Locate the cell with the specified text and output its (x, y) center coordinate. 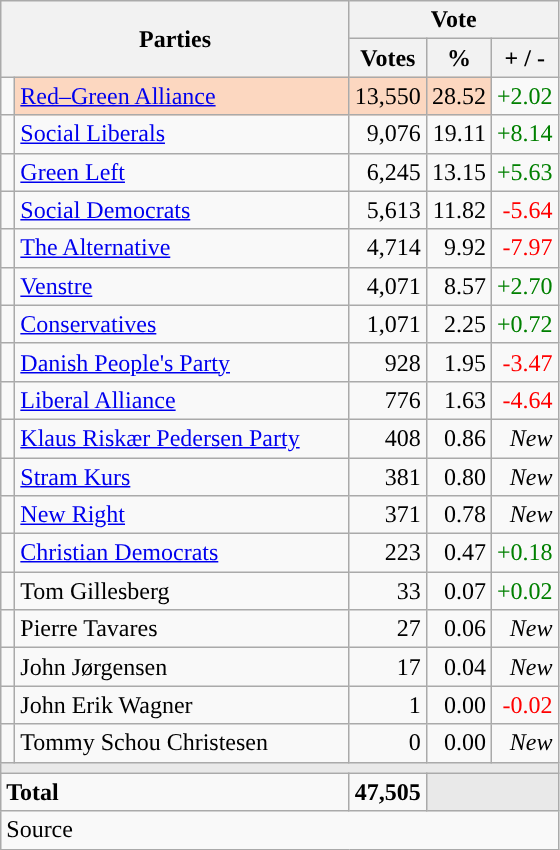
0.06 (458, 629)
John Jørgensen (182, 667)
-4.64 (524, 400)
776 (388, 400)
13,550 (388, 96)
Social Liberals (182, 134)
Liberal Alliance (182, 400)
+5.63 (524, 172)
Total (176, 792)
Tommy Schou Christesen (182, 743)
223 (388, 553)
+ / - (524, 58)
-3.47 (524, 362)
Stram Kurs (182, 477)
0.04 (458, 667)
Christian Democrats (182, 553)
Pierre Tavares (182, 629)
+0.18 (524, 553)
381 (388, 477)
27 (388, 629)
Klaus Riskær Pedersen Party (182, 438)
John Erik Wagner (182, 705)
371 (388, 515)
1 (388, 705)
Tom Gillesberg (182, 591)
Vote (454, 20)
2.25 (458, 324)
28.52 (458, 96)
New Right (182, 515)
0.86 (458, 438)
17 (388, 667)
Social Democrats (182, 210)
4,071 (388, 286)
9.92 (458, 248)
47,505 (388, 792)
1.63 (458, 400)
11.82 (458, 210)
Source (280, 830)
408 (388, 438)
0.07 (458, 591)
+0.72 (524, 324)
5,613 (388, 210)
Venstre (182, 286)
Green Left (182, 172)
13.15 (458, 172)
+2.02 (524, 96)
% (458, 58)
0.78 (458, 515)
19.11 (458, 134)
9,076 (388, 134)
8.57 (458, 286)
928 (388, 362)
1.95 (458, 362)
0.47 (458, 553)
-5.64 (524, 210)
The Alternative (182, 248)
+8.14 (524, 134)
0.80 (458, 477)
Danish People's Party (182, 362)
Parties (176, 39)
6,245 (388, 172)
Red–Green Alliance (182, 96)
0 (388, 743)
Conservatives (182, 324)
+0.02 (524, 591)
-0.02 (524, 705)
1,071 (388, 324)
4,714 (388, 248)
Votes (388, 58)
-7.97 (524, 248)
33 (388, 591)
+2.70 (524, 286)
